Search for the cell housing the specified text and yield its (X, Y) center coordinate. 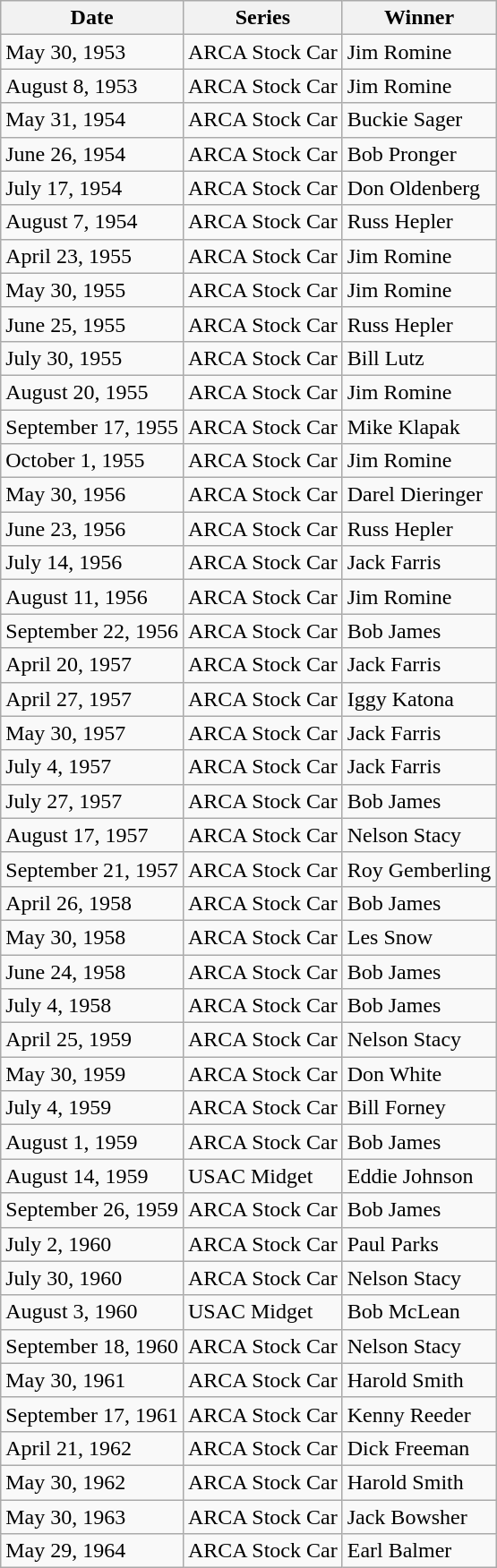
September 26, 1959 (92, 1210)
Bill Lutz (419, 358)
Don Oldenberg (419, 188)
July 14, 1956 (92, 563)
Earl Balmer (419, 1551)
May 29, 1964 (92, 1551)
May 30, 1958 (92, 937)
June 25, 1955 (92, 324)
April 21, 1962 (92, 1448)
Les Snow (419, 937)
August 7, 1954 (92, 222)
Iggy Katona (419, 699)
August 1, 1959 (92, 1142)
May 30, 1953 (92, 52)
July 27, 1957 (92, 801)
September 17, 1961 (92, 1414)
June 24, 1958 (92, 971)
July 4, 1959 (92, 1108)
Don White (419, 1074)
Kenny Reeder (419, 1414)
Bob McLean (419, 1312)
October 1, 1955 (92, 461)
July 17, 1954 (92, 188)
Dick Freeman (419, 1448)
June 26, 1954 (92, 154)
August 17, 1957 (92, 835)
August 14, 1959 (92, 1176)
May 30, 1955 (92, 290)
April 27, 1957 (92, 699)
Eddie Johnson (419, 1176)
May 30, 1961 (92, 1380)
Darel Dieringer (419, 495)
April 26, 1958 (92, 903)
May 30, 1963 (92, 1517)
September 22, 1956 (92, 631)
Paul Parks (419, 1244)
September 17, 1955 (92, 427)
July 30, 1955 (92, 358)
April 23, 1955 (92, 256)
September 18, 1960 (92, 1346)
August 3, 1960 (92, 1312)
May 30, 1962 (92, 1482)
Buckie Sager (419, 120)
August 8, 1953 (92, 86)
April 25, 1959 (92, 1040)
Series (262, 18)
Bob Pronger (419, 154)
August 11, 1956 (92, 597)
Winner (419, 18)
August 20, 1955 (92, 392)
Bill Forney (419, 1108)
Jack Bowsher (419, 1517)
May 31, 1954 (92, 120)
May 30, 1957 (92, 733)
July 4, 1957 (92, 767)
May 30, 1956 (92, 495)
September 21, 1957 (92, 869)
July 4, 1958 (92, 1006)
Date (92, 18)
Mike Klapak (419, 427)
June 23, 1956 (92, 529)
July 2, 1960 (92, 1244)
May 30, 1959 (92, 1074)
July 30, 1960 (92, 1278)
April 20, 1957 (92, 665)
Roy Gemberling (419, 869)
